Pinpoint the cell where the given text exists, returning its [X, Y] midpoint coordinate. 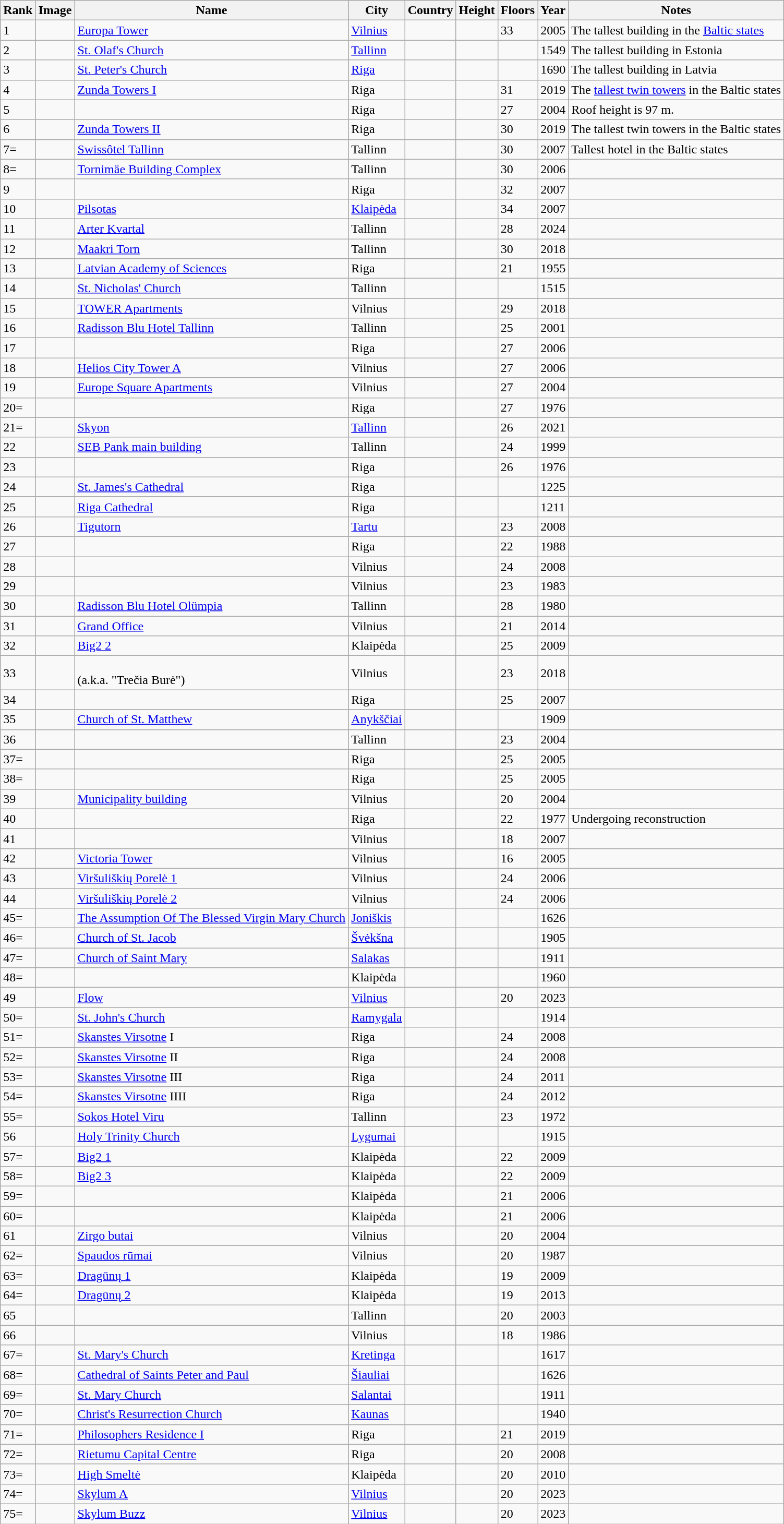
Holy Trinity Church [212, 1136]
Zunda Towers II [212, 129]
1905 [553, 938]
Church of St. Jacob [212, 938]
49 [18, 998]
Big2 3 [212, 1176]
61 [18, 1236]
High Smeltė [212, 1474]
Salakas [377, 958]
63= [18, 1276]
10 [18, 209]
17 [18, 348]
Maakri Torn [212, 249]
Helios City Tower A [212, 368]
Ramygala [377, 1017]
Arter Kvartal [212, 229]
Undergoing reconstruction [676, 819]
11 [18, 229]
Notes [676, 10]
Švėkšna [377, 938]
St. Mary Church [212, 1395]
Victoria Tower [212, 858]
Radisson Blu Hotel Olümpia [212, 606]
Spaudos rūmai [212, 1256]
66 [18, 1335]
Latvian Academy of Sciences [212, 269]
13 [18, 269]
Swissôtel Tallinn [212, 149]
46= [18, 938]
56 [18, 1136]
1977 [553, 819]
50= [18, 1017]
1955 [553, 269]
70= [18, 1414]
Sokos Hotel Viru [212, 1117]
Big2 2 [212, 646]
75= [18, 1514]
St. John's Church [212, 1017]
The Assumption Of The Blessed Virgin Mary Church [212, 918]
Municipality building [212, 799]
2012 [553, 1097]
Grand Office [212, 626]
60= [18, 1216]
1211 [553, 507]
47= [18, 958]
1960 [553, 978]
53= [18, 1077]
41 [18, 838]
The tallest building in the Baltic states [676, 30]
Tartu [377, 526]
St. Peter's Church [212, 70]
SEB Pank main building [212, 447]
1980 [553, 606]
2011 [553, 1077]
Cathedral of Saints Peter and Paul [212, 1375]
64= [18, 1295]
3 [18, 70]
Zunda Towers I [212, 90]
14 [18, 289]
Skylum A [212, 1494]
4 [18, 90]
2013 [553, 1295]
St. Olaf's Church [212, 50]
1909 [553, 719]
Skanstes Virsotne III [212, 1077]
Roof height is 97 m. [676, 110]
Dragūnų 2 [212, 1295]
6 [18, 129]
Viršuliškių Porelė 1 [212, 878]
Rank [18, 10]
Floors [517, 10]
40 [18, 819]
1988 [553, 546]
St. James's Cathedral [212, 487]
68= [18, 1375]
Kaunas [377, 1414]
Skanstes Virsotne IIII [212, 1097]
59= [18, 1196]
1914 [553, 1017]
39 [18, 799]
2010 [553, 1474]
1515 [553, 289]
Skyon [212, 427]
48= [18, 978]
74= [18, 1494]
1983 [553, 586]
Viršuliškių Porelė 2 [212, 898]
City [377, 10]
69= [18, 1395]
1987 [553, 1256]
44 [18, 898]
(a.k.a. "Trečia Burė") [212, 673]
Tigutorn [212, 526]
St. Mary's Church [212, 1355]
38= [18, 779]
The tallest building in Latvia [676, 70]
Lygumai [377, 1136]
Name [212, 10]
1999 [553, 447]
51= [18, 1037]
Anykščiai [377, 719]
Rietumu Capital Centre [212, 1454]
Europa Tower [212, 30]
8= [18, 169]
Joniškis [377, 918]
Flow [212, 998]
St. Nicholas' Church [212, 289]
1940 [553, 1414]
62= [18, 1256]
45= [18, 918]
2014 [553, 626]
Pilsotas [212, 209]
2003 [553, 1315]
72= [18, 1454]
Tallest hotel in the Baltic states [676, 149]
Radisson Blu Hotel Tallinn [212, 328]
43 [18, 878]
Height [477, 10]
57= [18, 1156]
5 [18, 110]
65 [18, 1315]
58= [18, 1176]
Kretinga [377, 1355]
1 [18, 30]
Philosophers Residence I [212, 1434]
1549 [553, 50]
1915 [553, 1136]
Europe Square Apartments [212, 388]
2 [18, 50]
7= [18, 149]
Skylum Buzz [212, 1514]
Country [430, 10]
Salantai [377, 1395]
Dragūnų 1 [212, 1276]
54= [18, 1097]
67= [18, 1355]
37= [18, 759]
TOWER Apartments [212, 308]
20= [18, 407]
Skanstes Virsotne II [212, 1057]
9 [18, 189]
1690 [553, 70]
2001 [553, 328]
2024 [553, 229]
Church of Saint Mary [212, 958]
15 [18, 308]
1617 [553, 1355]
Image [55, 10]
55= [18, 1117]
35 [18, 719]
2021 [553, 427]
Skanstes Virsotne I [212, 1037]
42 [18, 858]
1986 [553, 1335]
36 [18, 739]
Riga Cathedral [212, 507]
Šiauliai [377, 1375]
Christ's Resurrection Church [212, 1414]
Zirgo butai [212, 1236]
21= [18, 427]
Year [553, 10]
71= [18, 1434]
Big2 1 [212, 1156]
12 [18, 249]
Church of St. Matthew [212, 719]
Tornimäe Building Complex [212, 169]
The tallest building in Estonia [676, 50]
1225 [553, 487]
73= [18, 1474]
52= [18, 1057]
1972 [553, 1117]
